Search for the cell housing the specified text and yield its [X, Y] center coordinate. 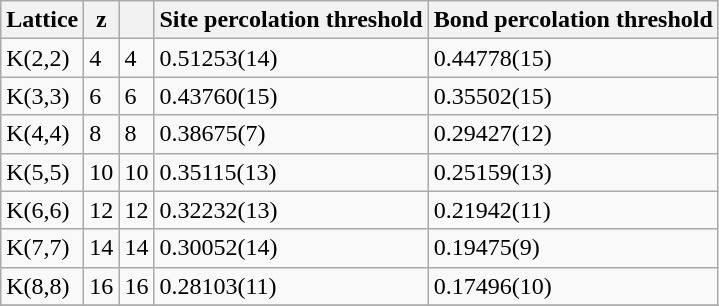
0.35502(15) [573, 96]
Bond percolation threshold [573, 20]
Site percolation threshold [291, 20]
0.30052(14) [291, 248]
0.19475(9) [573, 248]
K(7,7) [42, 248]
0.44778(15) [573, 58]
0.25159(13) [573, 172]
0.21942(11) [573, 210]
0.43760(15) [291, 96]
0.51253(14) [291, 58]
Lattice [42, 20]
K(6,6) [42, 210]
K(4,4) [42, 134]
z [102, 20]
K(2,2) [42, 58]
0.17496(10) [573, 286]
0.38675(7) [291, 134]
0.28103(11) [291, 286]
0.35115(13) [291, 172]
K(5,5) [42, 172]
K(8,8) [42, 286]
K(3,3) [42, 96]
0.29427(12) [573, 134]
0.32232(13) [291, 210]
